From the cell containing the given text, extract its center point as (x, y) coordinate. 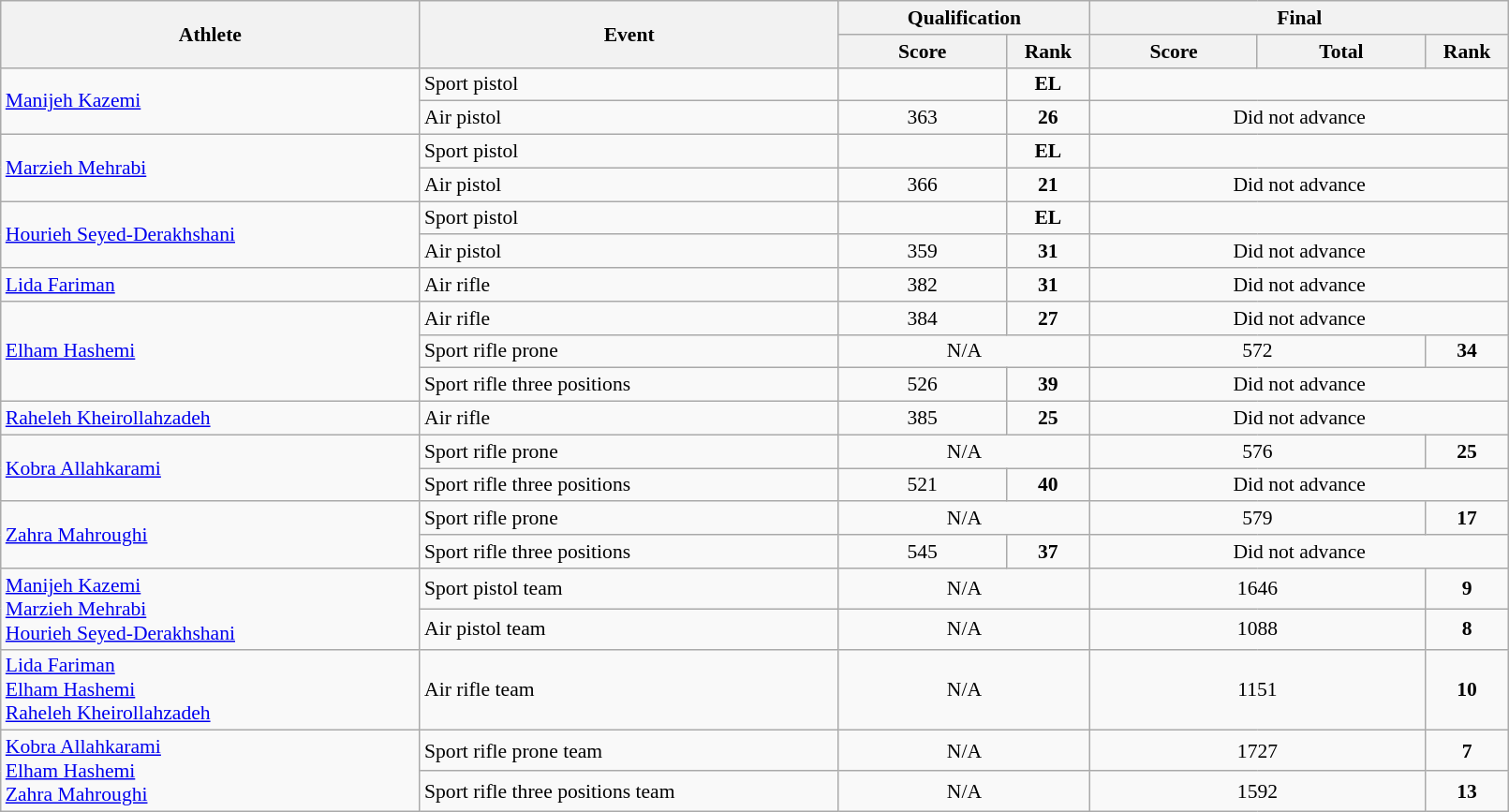
Manijeh KazemiMarzieh MehrabiHourieh Seyed-Derakhshani (210, 609)
1646 (1258, 588)
Final (1300, 18)
385 (922, 419)
521 (922, 485)
382 (922, 285)
Kobra AllahkaramiElham HashemiZahra Mahroughi (210, 772)
545 (922, 552)
Event (629, 34)
Kobra Allahkarami (210, 468)
Total (1341, 52)
26 (1047, 118)
39 (1047, 385)
366 (922, 185)
40 (1047, 485)
Air rifle team (629, 689)
Sport pistol team (629, 588)
27 (1047, 318)
Air pistol team (629, 629)
Sport rifle prone team (629, 751)
1727 (1258, 751)
359 (922, 252)
Marzieh Mehrabi (210, 169)
576 (1258, 451)
Lida FarimanElham HashemiRaheleh Kheirollahzadeh (210, 689)
Raheleh Kheirollahzadeh (210, 419)
7 (1467, 751)
363 (922, 118)
Sport rifle three positions team (629, 790)
37 (1047, 552)
1592 (1258, 790)
Hourieh Seyed-Derakhshani (210, 234)
9 (1467, 588)
34 (1467, 351)
1151 (1258, 689)
Manijeh Kazemi (210, 101)
Elham Hashemi (210, 352)
572 (1258, 351)
13 (1467, 790)
Qualification (964, 18)
384 (922, 318)
17 (1467, 519)
526 (922, 385)
8 (1467, 629)
10 (1467, 689)
Athlete (210, 34)
1088 (1258, 629)
579 (1258, 519)
Lida Fariman (210, 285)
21 (1047, 185)
Zahra Mahroughi (210, 536)
